Scan for the cell matching the given text and deliver its (x, y) coordinate at center. 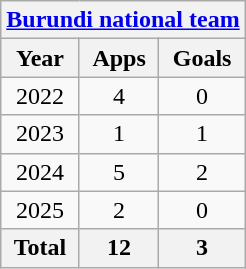
Year (40, 58)
Burundi national team (123, 20)
Goals (202, 58)
4 (119, 96)
2023 (40, 134)
2022 (40, 96)
Apps (119, 58)
5 (119, 172)
12 (119, 248)
2024 (40, 172)
2025 (40, 210)
3 (202, 248)
Total (40, 248)
